Extract the [x, y] coordinate from the center of the cell holding the provided text.  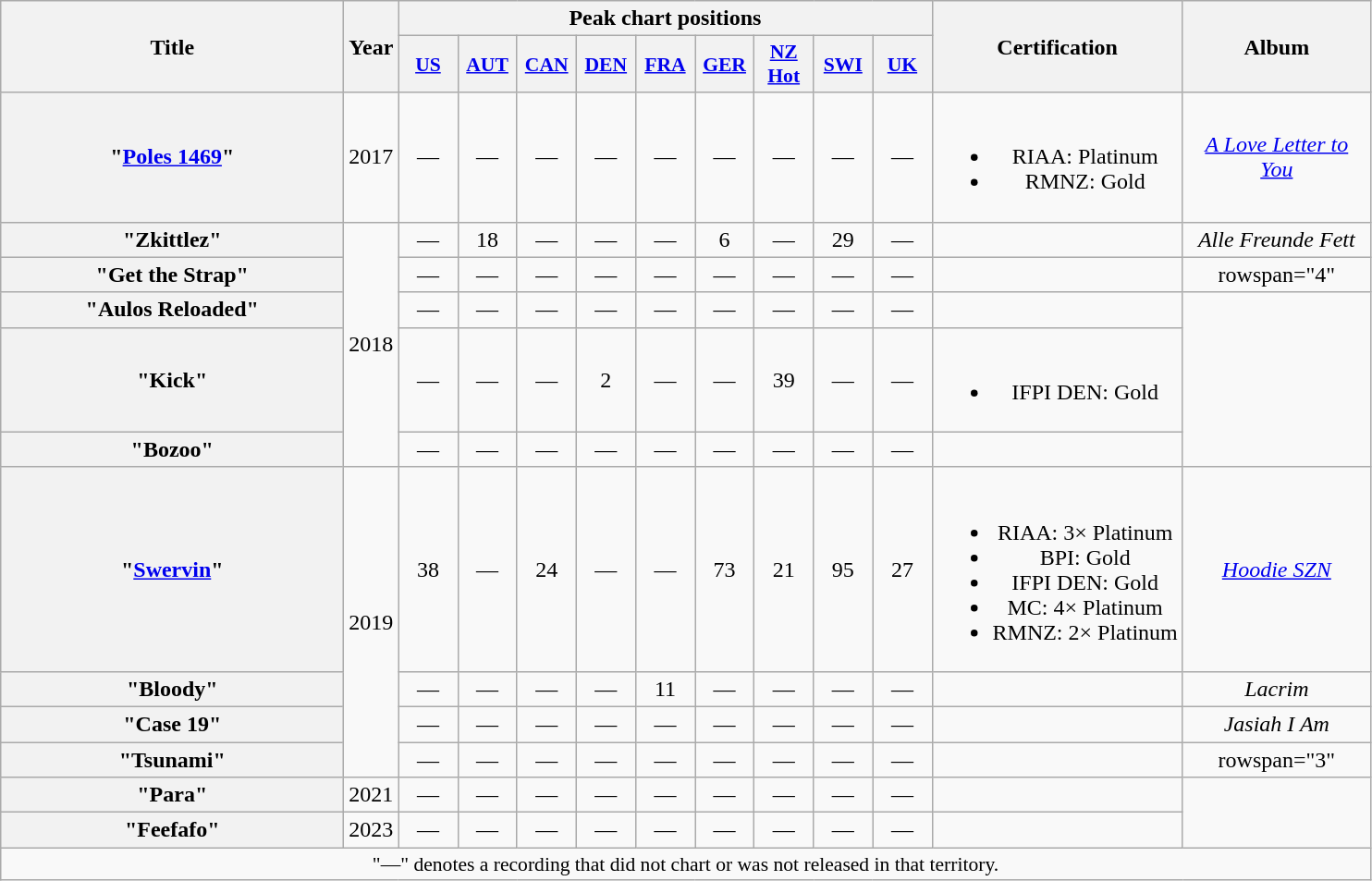
rowspan="4" [1276, 275]
"Poles 1469" [172, 157]
27 [902, 569]
UK [902, 65]
"Aulos Reloaded" [172, 310]
"Bloody" [172, 689]
NZHot [784, 65]
18 [487, 239]
11 [665, 689]
Album [1276, 46]
US [428, 65]
Alle Freunde Fett [1276, 239]
"Get the Strap" [172, 275]
2019 [372, 621]
"Tsunami" [172, 759]
39 [784, 379]
rowspan="3" [1276, 759]
IFPI DEN: Gold [1058, 379]
RIAA: PlatinumRMNZ: Gold [1058, 157]
73 [725, 569]
Certification [1058, 46]
"Para" [172, 795]
"Swervin" [172, 569]
Peak chart positions [666, 18]
2021 [372, 795]
2018 [372, 344]
"—" denotes a recording that did not chart or was not released in that territory. [686, 864]
"Zkittlez" [172, 239]
A Love Letter to You [1276, 157]
6 [725, 239]
95 [843, 569]
Year [372, 46]
"Feefafo" [172, 830]
Hoodie SZN [1276, 569]
SWI [843, 65]
Jasiah I Am [1276, 724]
2 [606, 379]
RIAA: 3× PlatinumBPI: GoldIFPI DEN: GoldMC: 4× PlatinumRMNZ: 2× Platinum [1058, 569]
29 [843, 239]
24 [546, 569]
"Kick" [172, 379]
FRA [665, 65]
21 [784, 569]
"Case 19" [172, 724]
CAN [546, 65]
2023 [372, 830]
Lacrim [1276, 689]
GER [725, 65]
AUT [487, 65]
38 [428, 569]
DEN [606, 65]
"Bozoo" [172, 449]
2017 [372, 157]
Title [172, 46]
